Detect which cell encompasses the target text, then output its (x, y) center coordinate. 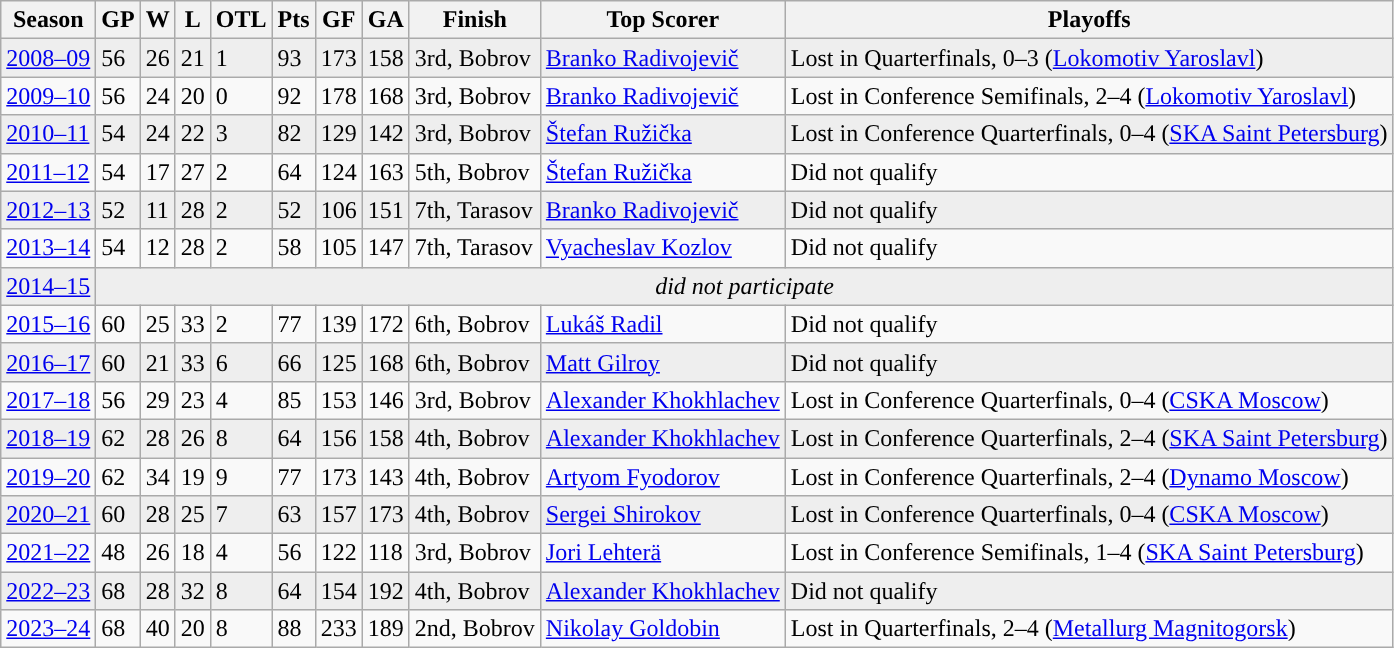
Lost in Quarterfinals, 2–4 (Metallurg Magnitogorsk) (1089, 629)
12 (158, 248)
18 (192, 553)
63 (294, 515)
2008–09 (48, 58)
2016–17 (48, 362)
OTL (241, 20)
2021–22 (48, 553)
3 (241, 134)
2023–24 (48, 629)
Lost in Conference Semifinals, 1–4 (SKA Saint Petersburg) (1089, 553)
19 (192, 477)
105 (338, 248)
Pts (294, 20)
2009–10 (48, 96)
129 (338, 134)
9 (241, 477)
17 (158, 172)
192 (386, 591)
0 (241, 96)
88 (294, 629)
Jori Lehterä (662, 553)
66 (294, 362)
W (158, 20)
GP (118, 20)
7 (241, 515)
2020–21 (48, 515)
Matt Gilroy (662, 362)
5th, Bobrov (474, 172)
122 (338, 553)
146 (386, 400)
151 (386, 210)
233 (338, 629)
L (192, 20)
93 (294, 58)
did not participate (744, 286)
32 (192, 591)
GF (338, 20)
118 (386, 553)
2012–13 (48, 210)
Lukáš Radil (662, 324)
172 (386, 324)
Artyom Fyodorov (662, 477)
2015–16 (48, 324)
GA (386, 20)
58 (294, 248)
2011–12 (48, 172)
22 (192, 134)
142 (386, 134)
Season (48, 20)
1 (241, 58)
6 (241, 362)
139 (338, 324)
Lost in Quarterfinals, 0–3 (Lokomotiv Yaroslavl) (1089, 58)
Vyacheslav Kozlov (662, 248)
23 (192, 400)
157 (338, 515)
147 (386, 248)
2nd, Bobrov (474, 629)
Lost in Conference Semifinals, 2–4 (Lokomotiv Yaroslavl) (1089, 96)
2022–23 (48, 591)
2018–19 (48, 438)
125 (338, 362)
Nikolay Goldobin (662, 629)
124 (338, 172)
163 (386, 172)
29 (158, 400)
85 (294, 400)
27 (192, 172)
106 (338, 210)
178 (338, 96)
154 (338, 591)
Top Scorer (662, 20)
2014–15 (48, 286)
82 (294, 134)
2019–20 (48, 477)
92 (294, 96)
2013–14 (48, 248)
48 (118, 553)
Lost in Conference Quarterfinals, 2–4 (Dynamo Moscow) (1089, 477)
153 (338, 400)
Lost in Conference Quarterfinals, 0–4 (SKA Saint Petersburg) (1089, 134)
189 (386, 629)
156 (338, 438)
Sergei Shirokov (662, 515)
2017–18 (48, 400)
Finish (474, 20)
143 (386, 477)
Lost in Conference Quarterfinals, 2–4 (SKA Saint Petersburg) (1089, 438)
11 (158, 210)
40 (158, 629)
2010–11 (48, 134)
34 (158, 477)
Playoffs (1089, 20)
